Pinpoint the cell where the given text exists, returning its (X, Y) midpoint coordinate. 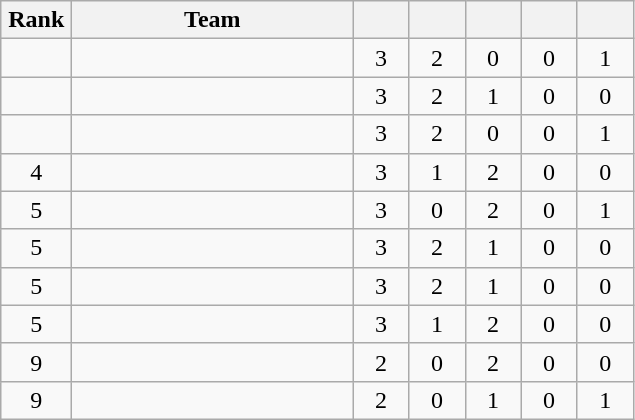
4 (36, 172)
Team (212, 20)
Rank (36, 20)
